For the text-containing cell, return its midpoint in (X, Y) coordinate format. 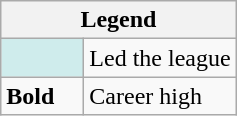
Bold (42, 96)
Career high (160, 96)
Led the league (160, 58)
Legend (118, 20)
